Identify which cell holds the provided text, then report its (X, Y) central coordinate. 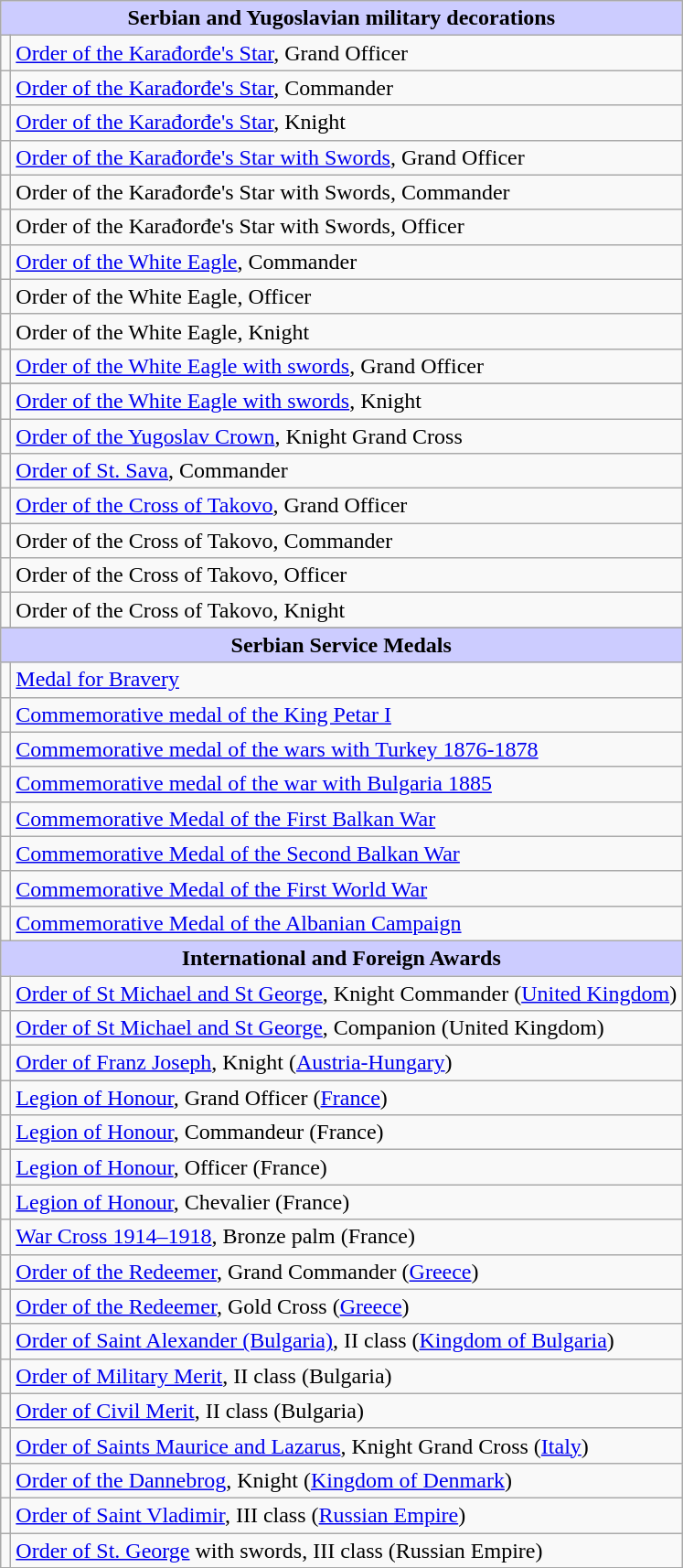
Order of the Cross of Takovo, Knight (347, 610)
Order of Franz Joseph, Knight (Austria-Hungary) (347, 1063)
Commemorative Medal of the Second Balkan War (347, 854)
Order of the White Eagle with swords, Knight (347, 401)
Medal for Bravery (347, 680)
Order of St Michael and St George, Knight Commander (United Kingdom) (347, 993)
Order of the Dannebrog, Knight (Kingdom of Denmark) (347, 1480)
Order of the White Eagle, Knight (347, 331)
International and Foreign Awards (342, 958)
Order of the Cross of Takovo, Commander (347, 541)
Commemorative Medal of the Albanian Campaign (347, 923)
Order of the Cross of Takovo, Grand Officer (347, 506)
Commemorative medal of the wars with Turkey 1876-1878 (347, 749)
Serbian Service Medals (342, 645)
Order of Military Merit, II class (Bulgaria) (347, 1376)
Order of the Cross of Takovo, Officer (347, 575)
Commemorative Medal of the First World War (347, 888)
Order of the Redeemer, Grand Commander (Greece) (347, 1272)
War Cross 1914–1918, Bronze palm (France) (347, 1237)
Commemorative medal of the King Petar I (347, 714)
Order of the Karađorđe's Star with Swords, Commander (347, 192)
Order of the Karađorđe's Star, Grand Officer (347, 53)
Order of Saint Vladimir, III class (Russian Empire) (347, 1515)
Legion of Honour, Commandeur (France) (347, 1133)
Commemorative Medal of the First Balkan War (347, 819)
Commemorative medal of the war with Bulgaria 1885 (347, 784)
Order of Civil Merit, II class (Bulgaria) (347, 1411)
Order of the White Eagle, Officer (347, 296)
Order of the Yugoslav Crown, Knight Grand Cross (347, 436)
Order of the Karađorđe's Star with Swords, Grand Officer (347, 157)
Order of Saint Alexander (Bulgaria), II class (Kingdom of Bulgaria) (347, 1341)
Legion of Honour, Chevalier (France) (347, 1202)
Order of the Redeemer, Gold Cross (Greece) (347, 1306)
Order of St. George with swords, III class (Russian Empire) (347, 1551)
Order of the Karađorđe's Star, Knight (347, 123)
Legion of Honour, Officer (France) (347, 1167)
Order of the Karađorđe's Star, Commander (347, 88)
Order of Saints Maurice and Lazarus, Knight Grand Cross (Italy) (347, 1445)
Order of the White Eagle, Commander (347, 262)
Order of St. Sava, Commander (347, 471)
Serbian and Yugoslavian military decorations (342, 18)
Order of the Karađorđe's Star with Swords, Officer (347, 227)
Legion of Honour, Grand Officer (France) (347, 1098)
Order of St Michael and St George, Companion (United Kingdom) (347, 1028)
Order of the White Eagle with swords, Grand Officer (347, 366)
